Find where the given text appears and provide that cell's center as (x, y) coordinate. 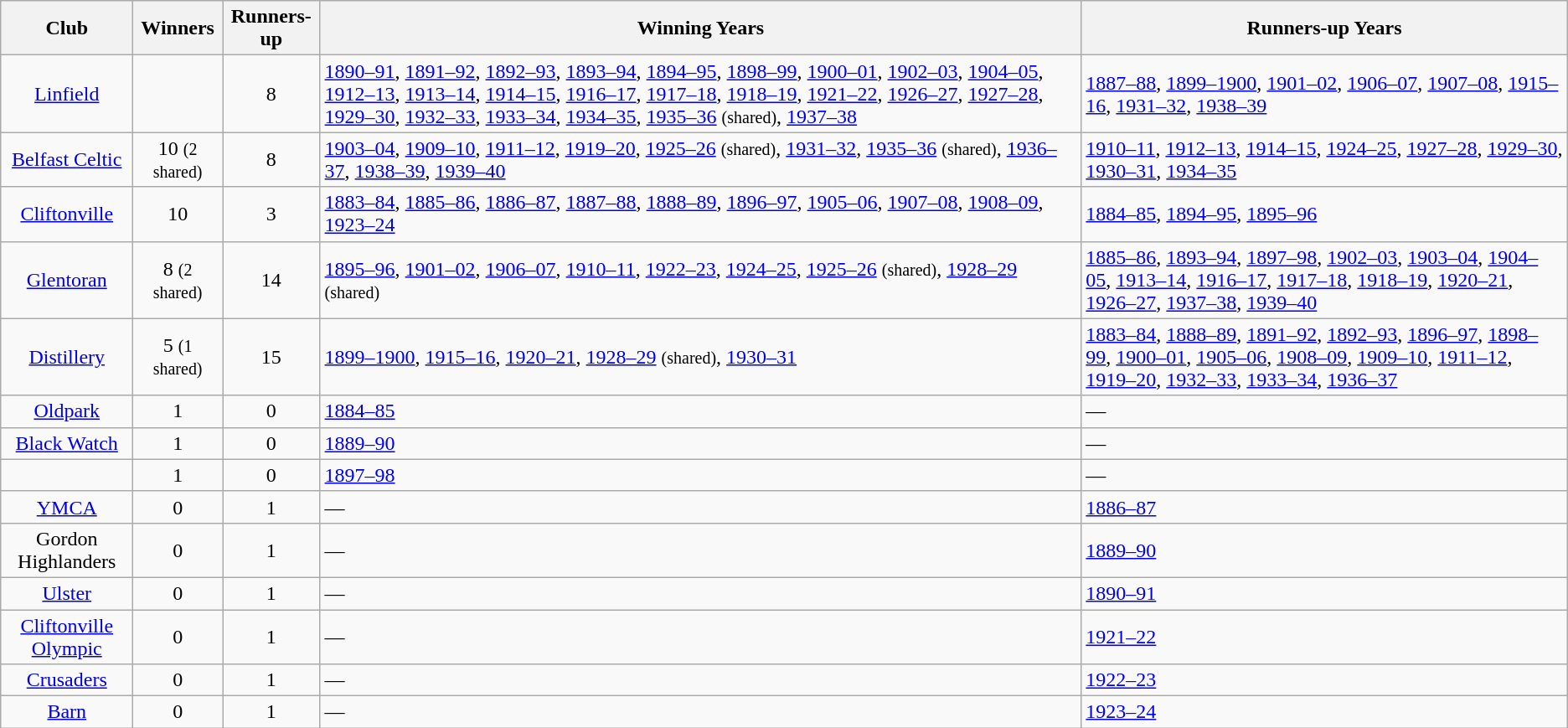
Ulster (67, 593)
1884–85, 1894–95, 1895–96 (1324, 214)
1883–84, 1885–86, 1886–87, 1887–88, 1888–89, 1896–97, 1905–06, 1907–08, 1908–09, 1923–24 (700, 214)
Winning Years (700, 28)
1897–98 (700, 475)
Runners-up Years (1324, 28)
3 (271, 214)
10 (2 shared) (178, 159)
Runners-up (271, 28)
1923–24 (1324, 712)
1922–23 (1324, 680)
1887–88, 1899–1900, 1901–02, 1906–07, 1907–08, 1915–16, 1931–32, 1938–39 (1324, 94)
Club (67, 28)
8 (2 shared) (178, 280)
1903–04, 1909–10, 1911–12, 1919–20, 1925–26 (shared), 1931–32, 1935–36 (shared), 1936–37, 1938–39, 1939–40 (700, 159)
Glentoran (67, 280)
10 (178, 214)
1886–87 (1324, 507)
14 (271, 280)
Winners (178, 28)
Oldpark (67, 411)
YMCA (67, 507)
Barn (67, 712)
5 (1 shared) (178, 357)
1895–96, 1901–02, 1906–07, 1910–11, 1922–23, 1924–25, 1925–26 (shared), 1928–29 (shared) (700, 280)
1899–1900, 1915–16, 1920–21, 1928–29 (shared), 1930–31 (700, 357)
Linfield (67, 94)
15 (271, 357)
Gordon Highlanders (67, 550)
Black Watch (67, 443)
1885–86, 1893–94, 1897–98, 1902–03, 1903–04, 1904–05, 1913–14, 1916–17, 1917–18, 1918–19, 1920–21, 1926–27, 1937–38, 1939–40 (1324, 280)
Belfast Celtic (67, 159)
Crusaders (67, 680)
1883–84, 1888–89, 1891–92, 1892–93, 1896–97, 1898–99, 1900–01, 1905–06, 1908–09, 1909–10, 1911–12, 1919–20, 1932–33, 1933–34, 1936–37 (1324, 357)
Cliftonville (67, 214)
1921–22 (1324, 637)
1910–11, 1912–13, 1914–15, 1924–25, 1927–28, 1929–30, 1930–31, 1934–35 (1324, 159)
Cliftonville Olympic (67, 637)
Distillery (67, 357)
1890–91 (1324, 593)
1884–85 (700, 411)
